Return (X, Y) of the center of cell containing provided text 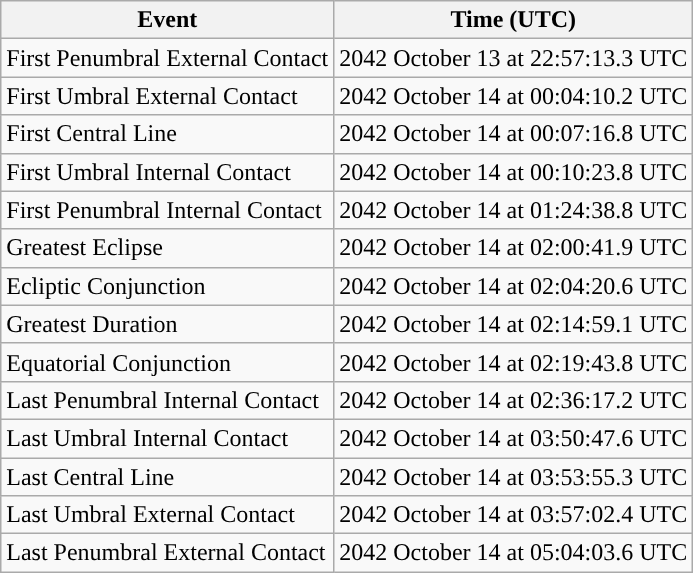
Event (168, 20)
2042 October 13 at 22:57:13.3 UTC (514, 58)
2042 October 14 at 03:53:55.3 UTC (514, 477)
Last Umbral Internal Contact (168, 438)
2042 October 14 at 00:10:23.8 UTC (514, 172)
Greatest Duration (168, 324)
2042 October 14 at 03:50:47.6 UTC (514, 438)
First Penumbral Internal Contact (168, 210)
Last Umbral External Contact (168, 515)
2042 October 14 at 02:04:20.6 UTC (514, 286)
2042 October 14 at 00:07:16.8 UTC (514, 134)
2042 October 14 at 02:36:17.2 UTC (514, 400)
First Central Line (168, 134)
2042 October 14 at 01:24:38.8 UTC (514, 210)
Greatest Eclipse (168, 248)
First Umbral Internal Contact (168, 172)
Time (UTC) (514, 20)
2042 October 14 at 00:04:10.2 UTC (514, 96)
2042 October 14 at 03:57:02.4 UTC (514, 515)
Last Penumbral Internal Contact (168, 400)
Ecliptic Conjunction (168, 286)
2042 October 14 at 05:04:03.6 UTC (514, 553)
2042 October 14 at 02:14:59.1 UTC (514, 324)
2042 October 14 at 02:00:41.9 UTC (514, 248)
Equatorial Conjunction (168, 362)
First Penumbral External Contact (168, 58)
First Umbral External Contact (168, 96)
Last Central Line (168, 477)
2042 October 14 at 02:19:43.8 UTC (514, 362)
Last Penumbral External Contact (168, 553)
